Pinpoint the cell where the given text exists, returning its [X, Y] midpoint coordinate. 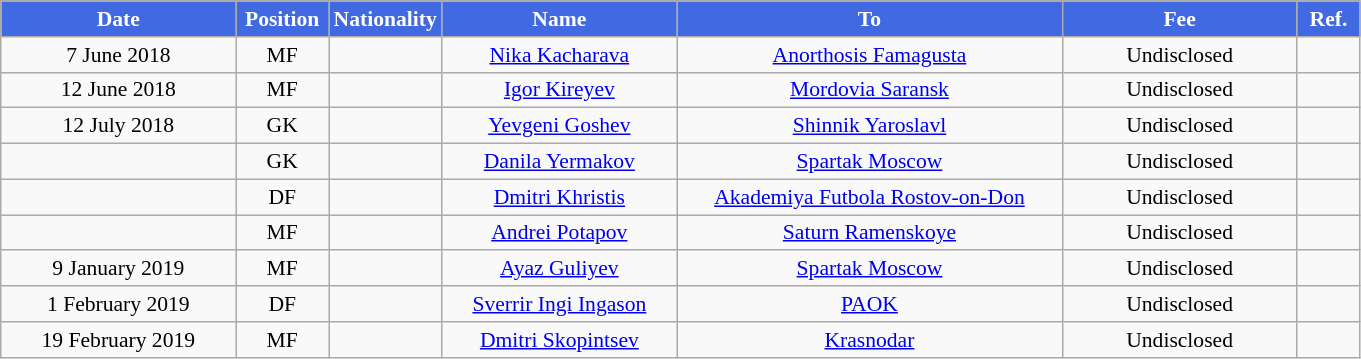
Anorthosis Famagusta [870, 55]
12 July 2018 [118, 126]
To [870, 19]
Nika Kacharava [560, 55]
Dmitri Khristis [560, 197]
PAOK [870, 304]
Danila Yermakov [560, 162]
Mordovia Saransk [870, 90]
7 June 2018 [118, 55]
Sverrir Ingi Ingason [560, 304]
Name [560, 19]
Igor Kireyev [560, 90]
Saturn Ramenskoye [870, 233]
12 June 2018 [118, 90]
Dmitri Skopintsev [560, 340]
Nationality [384, 19]
Shinnik Yaroslavl [870, 126]
Andrei Potapov [560, 233]
Ref. [1328, 19]
1 February 2019 [118, 304]
9 January 2019 [118, 269]
Akademiya Futbola Rostov-on-Don [870, 197]
Date [118, 19]
Fee [1180, 19]
Position [282, 19]
19 February 2019 [118, 340]
Krasnodar [870, 340]
Ayaz Guliyev [560, 269]
Yevgeni Goshev [560, 126]
